Capture the cell that displays the provided text and extract its [X, Y] central coordinate. 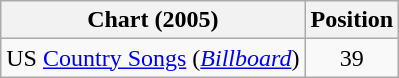
US Country Songs (Billboard) [153, 58]
Chart (2005) [153, 20]
39 [352, 58]
Position [352, 20]
